Capture the cell that displays the provided text and extract its [X, Y] central coordinate. 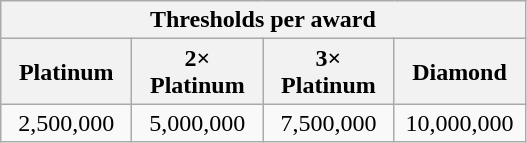
5,000,000 [198, 123]
Thresholds per award [263, 20]
2× Platinum [198, 72]
10,000,000 [460, 123]
Platinum [66, 72]
3× Platinum [328, 72]
Diamond [460, 72]
2,500,000 [66, 123]
7,500,000 [328, 123]
